Detect which cell encompasses the target text, then output its [X, Y] center coordinate. 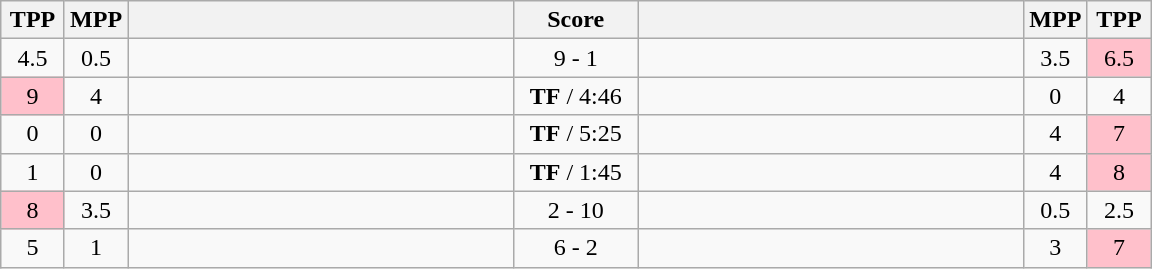
3 [1056, 248]
4.5 [33, 58]
TF / 5:25 [576, 134]
5 [33, 248]
TF / 4:46 [576, 96]
6 - 2 [576, 248]
9 - 1 [576, 58]
TF / 1:45 [576, 172]
6.5 [1119, 58]
Score [576, 20]
2.5 [1119, 210]
9 [33, 96]
2 - 10 [576, 210]
